Extract the [X, Y] coordinate from the center of the cell holding the provided text.  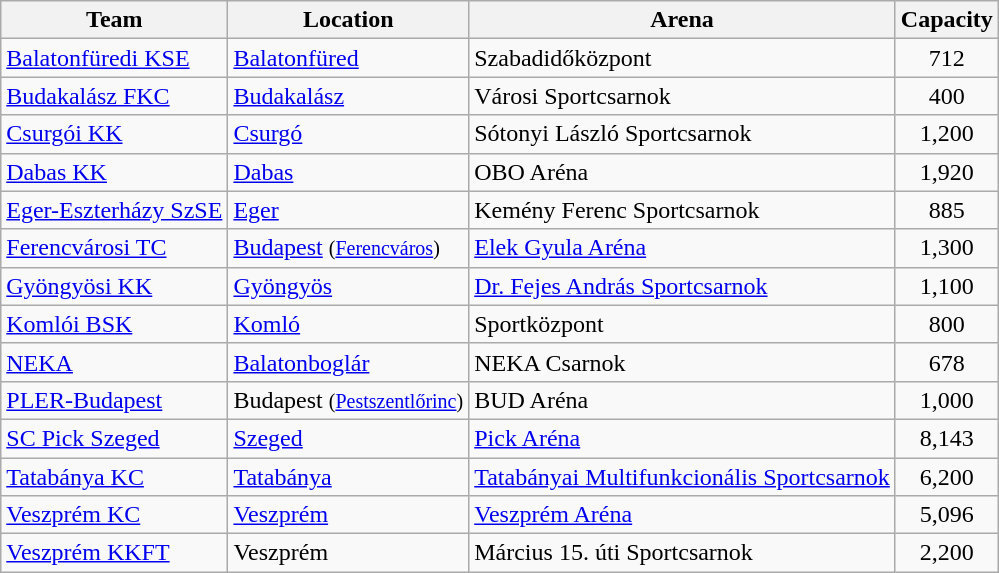
SC Pick Szeged [114, 438]
Veszprém KC [114, 515]
678 [946, 362]
Városi Sportcsarnok [682, 96]
Március 15. úti Sportcsarnok [682, 553]
Ferencvárosi TC [114, 248]
1,300 [946, 248]
Sportközpont [682, 324]
Budakalász [348, 96]
885 [946, 210]
Tatabánya [348, 477]
6,200 [946, 477]
Balatonfüred [348, 58]
Eger [348, 210]
Tatabánya KC [114, 477]
Komló [348, 324]
Elek Gyula Aréna [682, 248]
Dabas KK [114, 172]
NEKA [114, 362]
Balatonboglár [348, 362]
Capacity [946, 20]
1,100 [946, 286]
BUD Aréna [682, 400]
Eger-Eszterházy SzSE [114, 210]
Szabadidőközpont [682, 58]
Veszprém Aréna [682, 515]
Dabas [348, 172]
Csurgói KK [114, 134]
5,096 [946, 515]
1,920 [946, 172]
8,143 [946, 438]
800 [946, 324]
OBO Aréna [682, 172]
Budakalász FKC [114, 96]
Gyöngyös [348, 286]
400 [946, 96]
NEKA Csarnok [682, 362]
Dr. Fejes András Sportcsarnok [682, 286]
1,200 [946, 134]
Pick Aréna [682, 438]
712 [946, 58]
Sótonyi László Sportcsarnok [682, 134]
Balatonfüredi KSE [114, 58]
Arena [682, 20]
Location [348, 20]
Gyöngyösi KK [114, 286]
Team [114, 20]
Kemény Ferenc Sportcsarnok [682, 210]
Veszprém KKFT [114, 553]
Budapest (Ferencváros) [348, 248]
2,200 [946, 553]
Tatabányai Multifunkcionális Sportcsarnok [682, 477]
Budapest (Pestszentlőrinc) [348, 400]
PLER-Budapest [114, 400]
Csurgó [348, 134]
Szeged [348, 438]
1,000 [946, 400]
Komlói BSK [114, 324]
